Pinpoint the cell where the given text exists, returning its (x, y) midpoint coordinate. 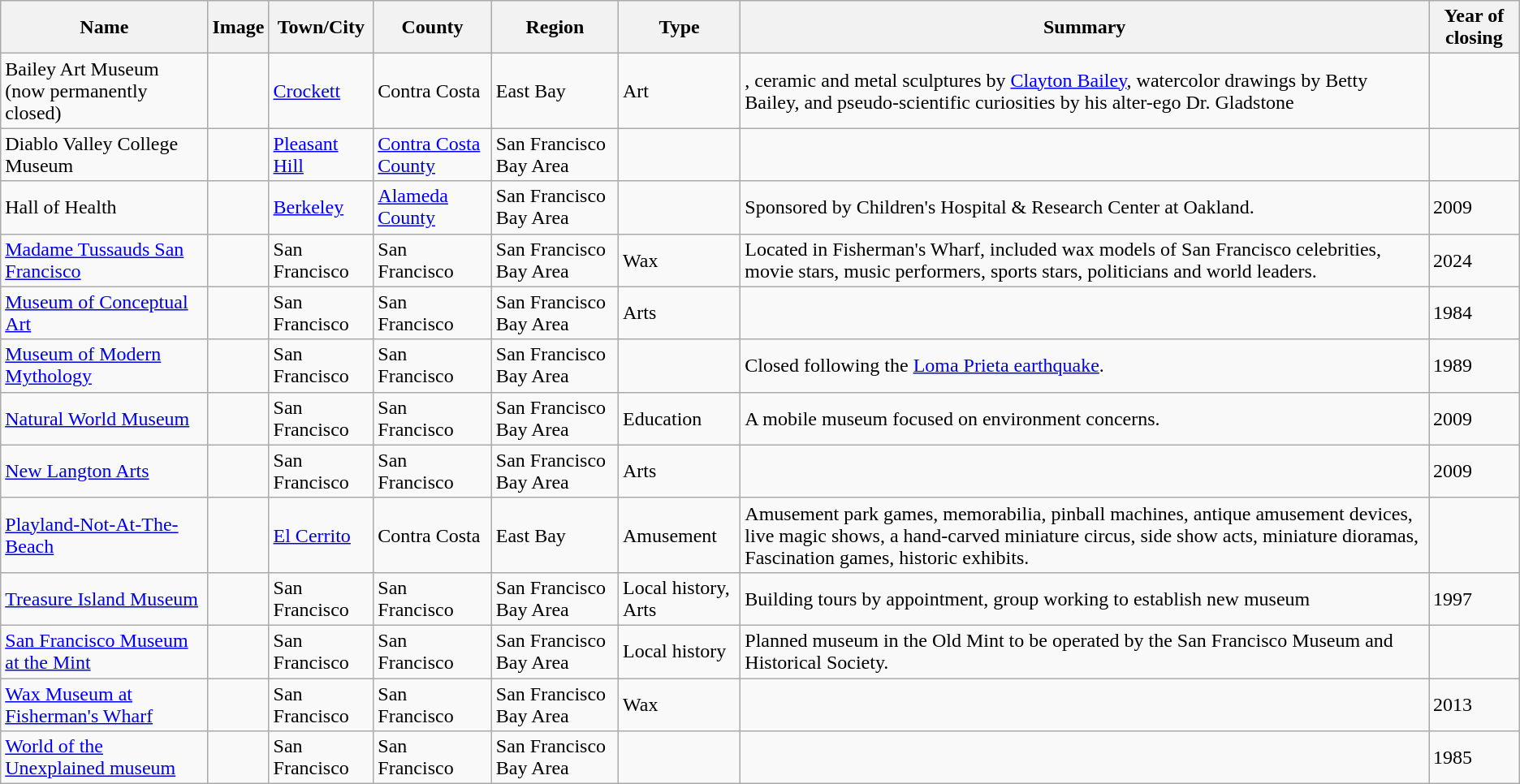
Local history, Arts (680, 599)
Madame Tussauds San Francisco (104, 260)
Image (239, 28)
1997 (1475, 599)
Region (555, 28)
Closed following the Loma Prieta earthquake. (1085, 365)
Natural World Museum (104, 419)
New Langton Arts (104, 471)
A mobile museum focused on environment concerns. (1085, 419)
Alameda County (432, 208)
Year of closing (1475, 28)
Museum of Conceptual Art (104, 313)
1985 (1475, 758)
Art (680, 91)
San Francisco Museum at the Mint (104, 651)
Summary (1085, 28)
Wax Museum at Fisherman's Wharf (104, 704)
Sponsored by Children's Hospital & Research Center at Oakland. (1085, 208)
Amusement (680, 535)
Crockett (322, 91)
2013 (1475, 704)
El Cerrito (322, 535)
Hall of Health (104, 208)
Playland-Not-At-The-Beach (104, 535)
Berkeley (322, 208)
Diablo Valley College Museum (104, 154)
1984 (1475, 313)
Pleasant Hill (322, 154)
County (432, 28)
Education (680, 419)
Building tours by appointment, group working to establish new museum (1085, 599)
World of the Unexplained museum (104, 758)
Town/City (322, 28)
Name (104, 28)
Treasure Island Museum (104, 599)
1989 (1475, 365)
Type (680, 28)
2024 (1475, 260)
Bailey Art Museum (now permanently closed) (104, 91)
Museum of Modern Mythology (104, 365)
Local history (680, 651)
Contra Costa County (432, 154)
Planned museum in the Old Mint to be operated by the San Francisco Museum and Historical Society. (1085, 651)
